Identify which cell holds the provided text, then report its (X, Y) central coordinate. 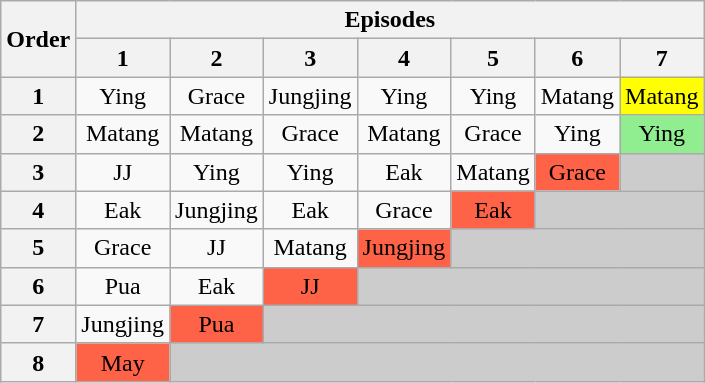
May (123, 362)
8 (38, 362)
Order (38, 39)
Episodes (390, 20)
